Provide the [x, y] coordinate of the cell's center where the given text is located.  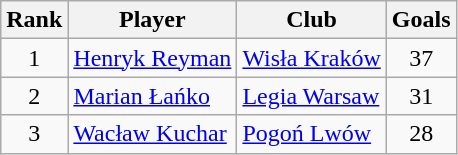
2 [34, 96]
Goals [421, 20]
Wisła Kraków [312, 58]
3 [34, 134]
28 [421, 134]
Pogoń Lwów [312, 134]
Wacław Kuchar [152, 134]
37 [421, 58]
Legia Warsaw [312, 96]
Henryk Reyman [152, 58]
1 [34, 58]
Rank [34, 20]
Marian Łańko [152, 96]
31 [421, 96]
Player [152, 20]
Club [312, 20]
